From the cell containing the given text, extract its center point as [x, y] coordinate. 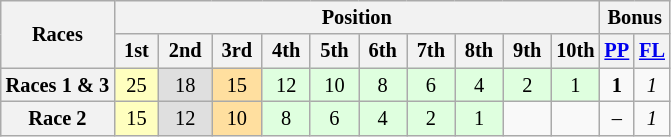
18 [186, 85]
2nd [186, 51]
4th [286, 51]
FL [652, 51]
6th [382, 51]
5th [334, 51]
Position [356, 17]
Races 1 & 3 [58, 85]
1st [136, 51]
Races [58, 34]
PP [618, 51]
Bonus [635, 17]
10th [575, 51]
7th [431, 51]
Race 2 [58, 118]
9th [527, 51]
25 [136, 85]
8th [479, 51]
– [618, 118]
3rd [237, 51]
